Return (X, Y) of the center of cell containing provided text 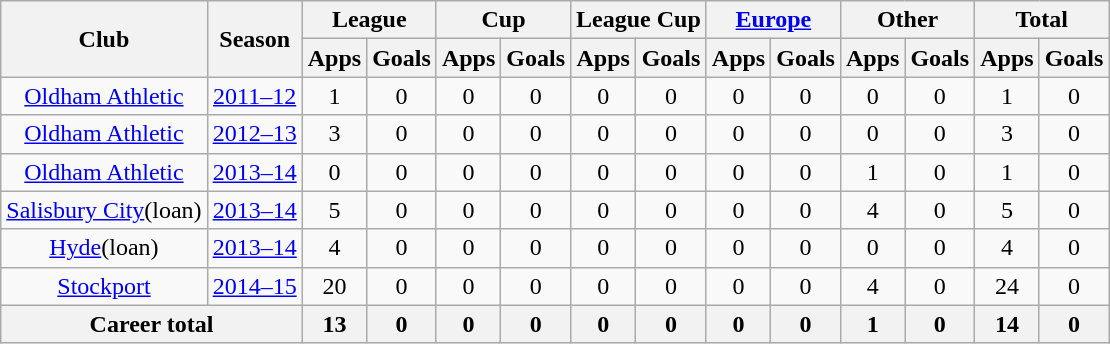
Europe (773, 20)
Salisbury City(loan) (104, 210)
13 (334, 324)
Total (1042, 20)
Stockport (104, 286)
2014–15 (254, 286)
Cup (503, 20)
League Cup (639, 20)
Hyde(loan) (104, 248)
14 (1007, 324)
20 (334, 286)
Club (104, 39)
Season (254, 39)
2012–13 (254, 134)
Other (907, 20)
2011–12 (254, 96)
24 (1007, 286)
Career total (152, 324)
League (369, 20)
